Locate the cell with the specified text and output its [x, y] center coordinate. 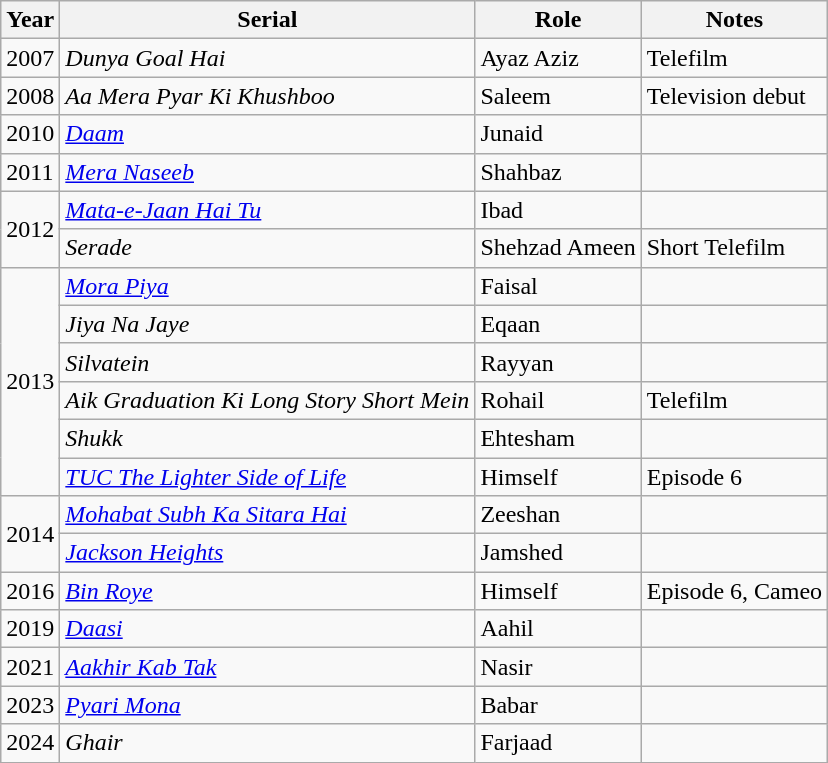
Shukk [268, 438]
2019 [30, 629]
Zeeshan [558, 515]
Short Telefilm [734, 248]
Notes [734, 20]
2016 [30, 591]
2012 [30, 229]
Aahil [558, 629]
Saleem [558, 96]
Serial [268, 20]
2007 [30, 58]
2014 [30, 534]
2013 [30, 381]
Bin Roye [268, 591]
Silvatein [268, 362]
Rohail [558, 400]
Year [30, 20]
2011 [30, 172]
Role [558, 20]
Daam [268, 134]
Episode 6, Cameo [734, 591]
Television debut [734, 96]
2023 [30, 705]
Mata-e-Jaan Hai Tu [268, 210]
Serade [268, 248]
Ghair [268, 743]
Faisal [558, 286]
Babar [558, 705]
Dunya Goal Hai [268, 58]
Daasi [268, 629]
Aa Mera Pyar Ki Khushboo [268, 96]
Ibad [558, 210]
Nasir [558, 667]
Jiya Na Jaye [268, 324]
Aik Graduation Ki Long Story Short Mein [268, 400]
Junaid [558, 134]
Ehtesham [558, 438]
Episode 6 [734, 477]
Rayyan [558, 362]
Eqaan [558, 324]
2008 [30, 96]
Farjaad [558, 743]
2021 [30, 667]
Shehzad Ameen [558, 248]
Mohabat Subh Ka Sitara Hai [268, 515]
2010 [30, 134]
Pyari Mona [268, 705]
Ayaz Aziz [558, 58]
2024 [30, 743]
Jackson Heights [268, 553]
Shahbaz [558, 172]
TUC The Lighter Side of Life [268, 477]
Jamshed [558, 553]
Aakhir Kab Tak [268, 667]
Mera Naseeb [268, 172]
Mora Piya [268, 286]
